Return the (X, Y) coordinate for the center point of the cell that contains the specified text.  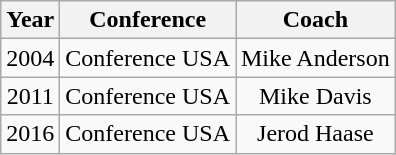
Year (30, 20)
2011 (30, 96)
2016 (30, 134)
Mike Davis (316, 96)
2004 (30, 58)
Coach (316, 20)
Jerod Haase (316, 134)
Mike Anderson (316, 58)
Conference (148, 20)
